Return the (X, Y) coordinate for the center point of the cell that contains the specified text.  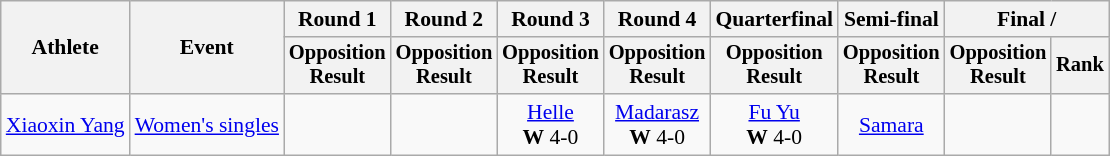
Round 2 (444, 19)
Fu Yu W 4-0 (774, 124)
Helle W 4-0 (550, 124)
Xiaoxin Yang (66, 124)
Event (207, 48)
Samara (892, 124)
Madarasz W 4-0 (658, 124)
Round 4 (658, 19)
Women's singles (207, 124)
Semi-final (892, 19)
Rank (1080, 66)
Athlete (66, 48)
Round 1 (338, 19)
Quarterfinal (774, 19)
Round 3 (550, 19)
Final / (1027, 19)
